Return the [X, Y] coordinate for the center point of the cell that contains the specified text.  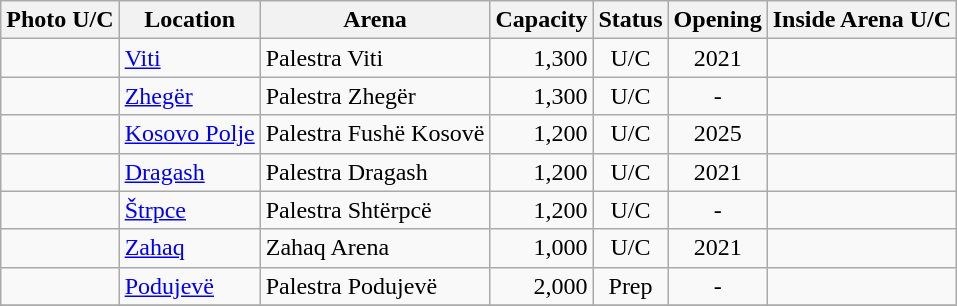
2,000 [542, 286]
Zhegër [190, 96]
Zahaq [190, 248]
Inside Arena U/C [862, 20]
Location [190, 20]
Capacity [542, 20]
Palestra Dragash [375, 172]
1,000 [542, 248]
Kosovo Polje [190, 134]
Palestra Podujevë [375, 286]
Arena [375, 20]
Viti [190, 58]
Dragash [190, 172]
Zahaq Arena [375, 248]
Palestra Viti [375, 58]
Status [630, 20]
Prep [630, 286]
Štrpce [190, 210]
Photo U/C [60, 20]
2025 [718, 134]
Palestra Zhegër [375, 96]
Opening [718, 20]
Palestra Fushë Kosovë [375, 134]
Palestra Shtërpcë [375, 210]
Podujevë [190, 286]
